For the text-containing cell, return its midpoint in [x, y] coordinate format. 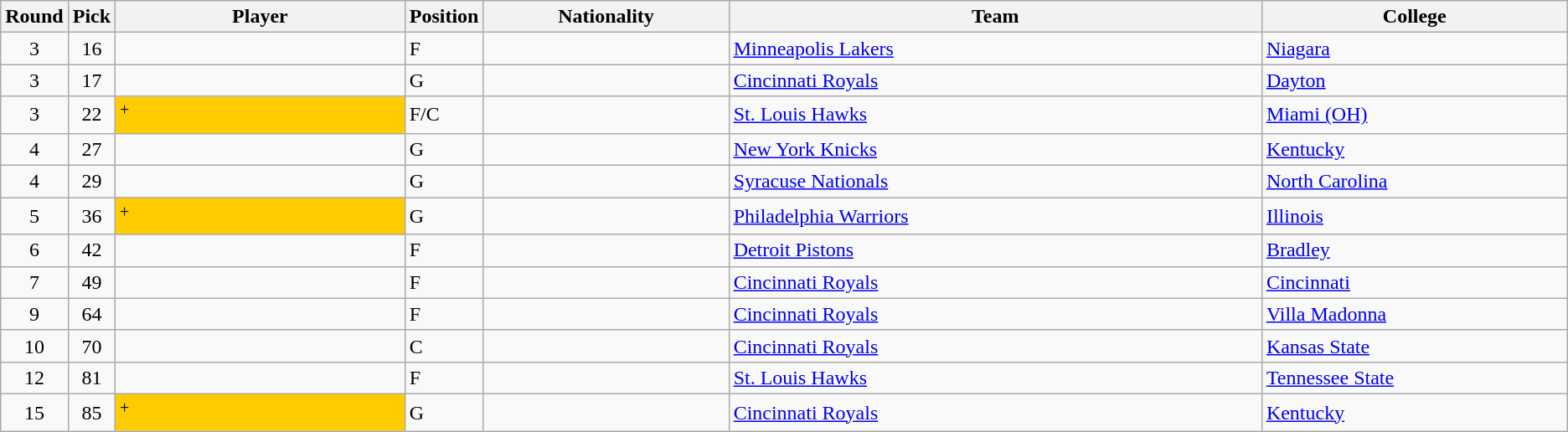
36 [91, 216]
12 [34, 378]
Kansas State [1414, 346]
Dayton [1414, 80]
Illinois [1414, 216]
Niagara [1414, 49]
49 [91, 282]
C [444, 346]
9 [34, 314]
Villa Madonna [1414, 314]
Player [260, 17]
College [1414, 17]
Philadelphia Warriors [995, 216]
Pick [91, 17]
5 [34, 216]
81 [91, 378]
22 [91, 116]
Syracuse Nationals [995, 182]
F/C [444, 116]
70 [91, 346]
7 [34, 282]
6 [34, 250]
New York Knicks [995, 149]
29 [91, 182]
Tennessee State [1414, 378]
Position [444, 17]
64 [91, 314]
42 [91, 250]
27 [91, 149]
Cincinnati [1414, 282]
15 [34, 412]
Team [995, 17]
17 [91, 80]
Bradley [1414, 250]
16 [91, 49]
Round [34, 17]
Miami (OH) [1414, 116]
Nationality [606, 17]
Minneapolis Lakers [995, 49]
85 [91, 412]
10 [34, 346]
Detroit Pistons [995, 250]
North Carolina [1414, 182]
